Detect which cell encompasses the target text, then output its [X, Y] center coordinate. 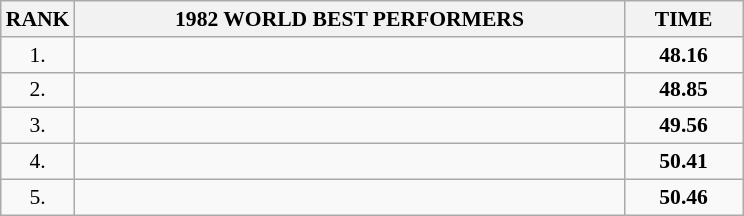
2. [38, 90]
1. [38, 55]
3. [38, 126]
48.16 [684, 55]
49.56 [684, 126]
50.41 [684, 162]
TIME [684, 19]
48.85 [684, 90]
50.46 [684, 197]
RANK [38, 19]
5. [38, 197]
1982 WORLD BEST PERFORMERS [349, 19]
4. [38, 162]
